Identify which cell holds the provided text, then report its [x, y] central coordinate. 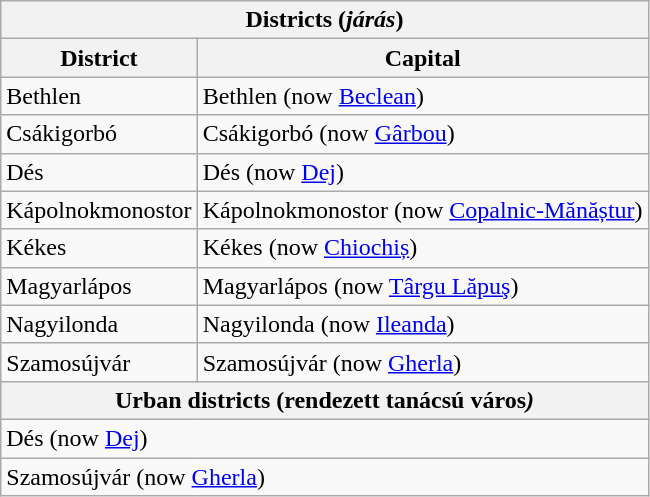
Kékes (now Chiochiș) [422, 248]
Szamosújvár [99, 362]
Nagyilonda (now Ileanda) [422, 324]
Csákigorbó [99, 134]
Urban districts (rendezett tanácsú város) [324, 400]
Dés [99, 172]
District [99, 58]
Kápolnokmonostor (now Copalnic-Mănăștur) [422, 210]
Kékes [99, 248]
Capital [422, 58]
Bethlen (now Beclean) [422, 96]
Magyarlápos (now Târgu Lăpuş) [422, 286]
Magyarlápos [99, 286]
Nagyilonda [99, 324]
Districts (járás) [324, 20]
Csákigorbó (now Gârbou) [422, 134]
Kápolnokmonostor [99, 210]
Bethlen [99, 96]
